Provide the (x, y) coordinate of the cell's center where the given text is located.  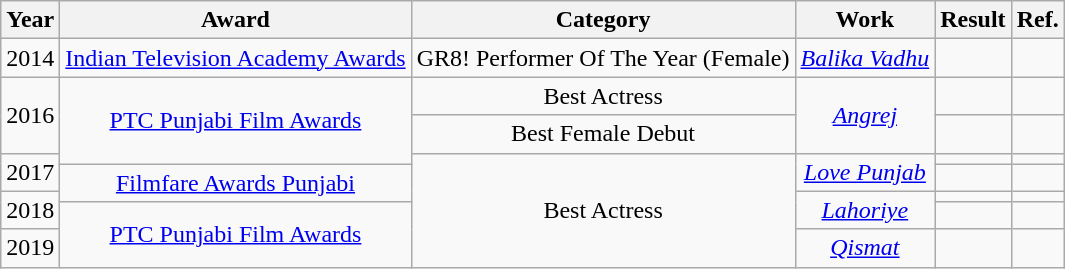
2018 (30, 210)
2014 (30, 58)
Balika Vadhu (865, 58)
Work (865, 20)
Filmfare Awards Punjabi (236, 183)
Result (973, 20)
Love Punjab (865, 172)
Award (236, 20)
Year (30, 20)
Lahoriye (865, 210)
Angrej (865, 115)
2019 (30, 248)
Best Female Debut (603, 134)
2016 (30, 115)
GR8! Performer Of The Year (Female) (603, 58)
2017 (30, 172)
Qismat (865, 248)
Indian Television Academy Awards (236, 58)
Category (603, 20)
Ref. (1038, 20)
